Identify which cell holds the provided text, then report its [x, y] central coordinate. 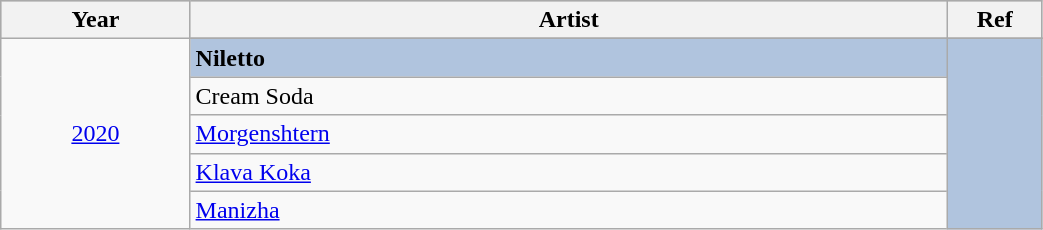
Artist [568, 20]
Morgenshtern [568, 134]
2020 [96, 134]
Year [96, 20]
Cream Soda [568, 96]
Klava Koka [568, 172]
Ref [994, 20]
Manizha [568, 210]
Niletto [568, 58]
